Return (X, Y) of the center of cell containing provided text 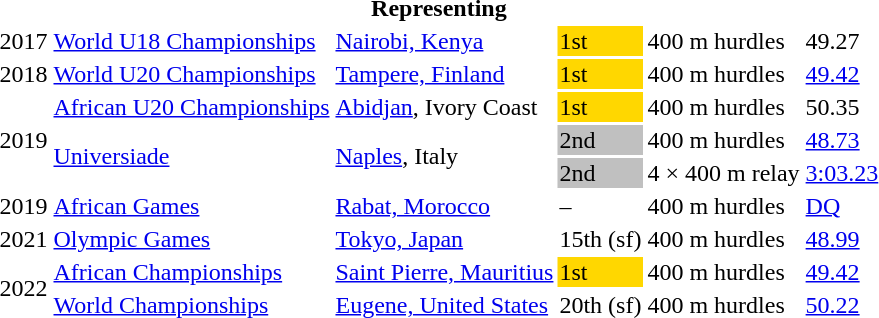
Rabat, Morocco (444, 206)
World U18 Championships (192, 41)
World U20 Championships (192, 74)
Nairobi, Kenya (444, 41)
Tokyo, Japan (444, 239)
Saint Pierre, Mauritius (444, 272)
African Games (192, 206)
– (600, 206)
Universiade (192, 156)
Abidjan, Ivory Coast (444, 107)
15th (sf) (600, 239)
Tampere, Finland (444, 74)
African U20 Championships (192, 107)
Olympic Games (192, 239)
African Championships (192, 272)
Naples, Italy (444, 156)
4 × 400 m relay (724, 173)
